Locate the cell with the specified text and output its (x, y) center coordinate. 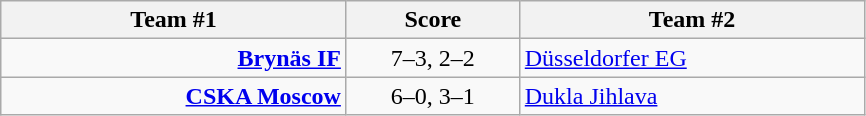
Düsseldorfer EG (692, 58)
Team #1 (174, 20)
CSKA Moscow (174, 96)
Brynäs IF (174, 58)
Team #2 (692, 20)
Score (432, 20)
7–3, 2–2 (432, 58)
Dukla Jihlava (692, 96)
6–0, 3–1 (432, 96)
